For the text-containing cell, return its midpoint in [X, Y] coordinate format. 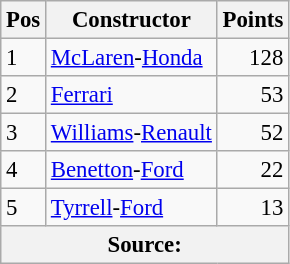
McLaren-Honda [132, 58]
2 [24, 95]
5 [24, 208]
Tyrrell-Ford [132, 208]
Pos [24, 20]
Points [252, 20]
Williams-Renault [132, 133]
13 [252, 208]
1 [24, 58]
Benetton-Ford [132, 170]
3 [24, 133]
Source: [145, 245]
52 [252, 133]
4 [24, 170]
53 [252, 95]
Ferrari [132, 95]
Constructor [132, 20]
128 [252, 58]
22 [252, 170]
